Scan for the cell matching the given text and deliver its (x, y) coordinate at center. 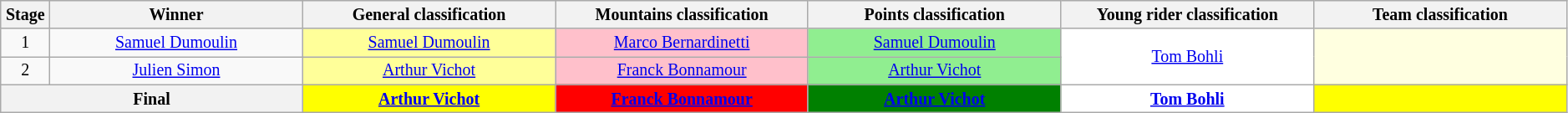
Points classification (934, 15)
Julien Simon (177, 70)
Winner (177, 15)
Young rider classification (1188, 15)
Final (152, 99)
Stage (25, 15)
2 (25, 70)
Team classification (1440, 15)
General classification (429, 15)
Mountains classification (682, 15)
1 (25, 44)
Marco Bernardinetti (682, 44)
